Find where the given text appears and provide that cell's center as (x, y) coordinate. 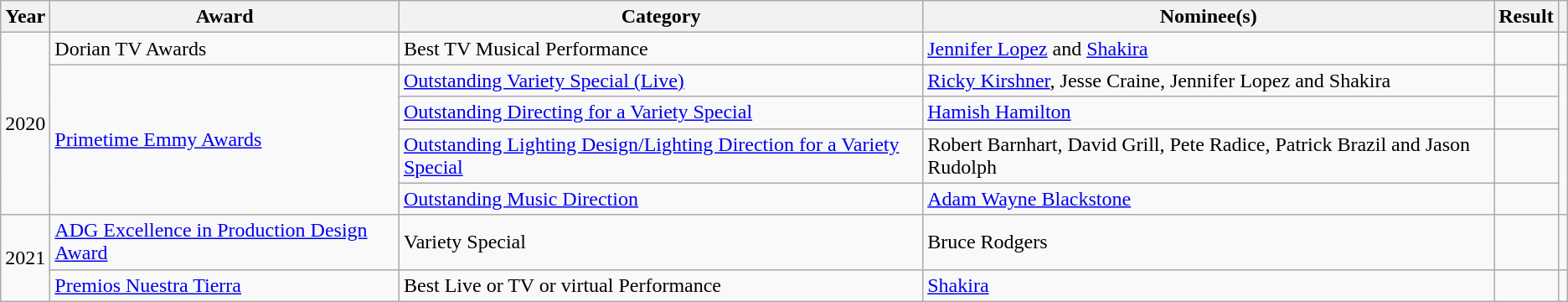
Year (25, 17)
Robert Barnhart, David Grill, Pete Radice, Patrick Brazil and Jason Rudolph (1209, 156)
Outstanding Music Direction (660, 199)
Award (224, 17)
Adam Wayne Blackstone (1209, 199)
Result (1526, 17)
Best TV Musical Performance (660, 49)
Shakira (1209, 285)
Variety Special (660, 242)
Outstanding Directing for a Variety Special (660, 112)
Category (660, 17)
Hamish Hamilton (1209, 112)
2021 (25, 258)
Best Live or TV or virtual Performance (660, 285)
Outstanding Variety Special (Live) (660, 81)
Ricky Kirshner, Jesse Craine, Jennifer Lopez and Shakira (1209, 81)
2020 (25, 124)
Jennifer Lopez and Shakira (1209, 49)
Bruce Rodgers (1209, 242)
Premios Nuestra Tierra (224, 285)
Dorian TV Awards (224, 49)
ADG Excellence in Production Design Award (224, 242)
Nominee(s) (1209, 17)
Outstanding Lighting Design/Lighting Direction for a Variety Special (660, 156)
Primetime Emmy Awards (224, 139)
